For the text-containing cell, return its midpoint in (x, y) coordinate format. 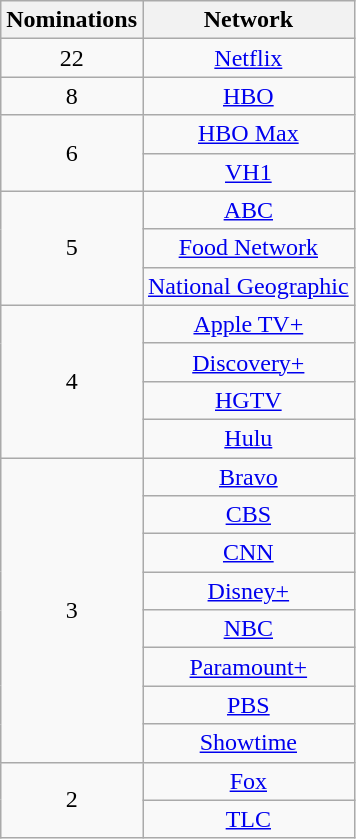
VH1 (248, 172)
22 (72, 58)
ABC (248, 210)
6 (72, 153)
Discovery+ (248, 362)
3 (72, 610)
Showtime (248, 743)
HBO Max (248, 134)
CBS (248, 515)
PBS (248, 705)
Food Network (248, 248)
Apple TV+ (248, 324)
4 (72, 381)
National Geographic (248, 286)
TLC (248, 819)
HGTV (248, 400)
Network (248, 20)
Netflix (248, 58)
Fox (248, 781)
5 (72, 248)
HBO (248, 96)
Disney+ (248, 591)
CNN (248, 553)
Hulu (248, 438)
8 (72, 96)
Paramount+ (248, 667)
Nominations (72, 20)
2 (72, 800)
NBC (248, 629)
Bravo (248, 477)
